Capture the cell that displays the provided text and extract its [X, Y] central coordinate. 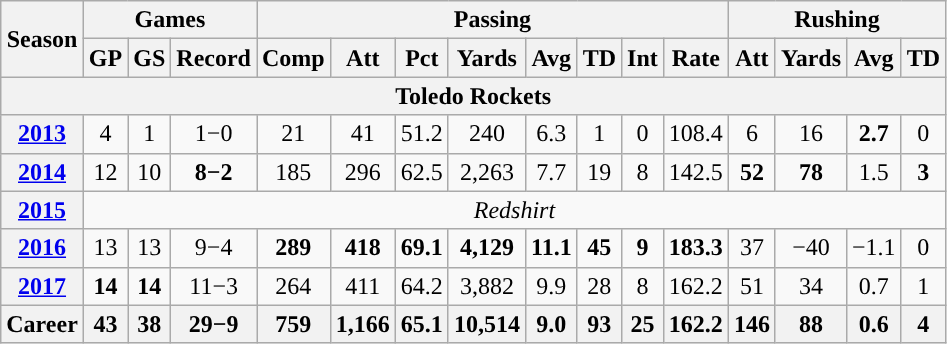
12 [105, 172]
Pct [422, 58]
51.2 [422, 134]
2017 [42, 286]
Games [170, 20]
Rushing [836, 20]
Record [214, 58]
2013 [42, 134]
65.1 [422, 324]
1−0 [214, 134]
1,166 [362, 324]
29−9 [214, 324]
Career [42, 324]
45 [599, 248]
8−2 [214, 172]
Redshirt [514, 210]
64.2 [422, 286]
108.4 [696, 134]
Int [643, 58]
38 [150, 324]
2015 [42, 210]
21 [293, 134]
2.7 [874, 134]
2,263 [486, 172]
9.9 [551, 286]
11−3 [214, 286]
−1.1 [874, 248]
4,129 [486, 248]
Comp [293, 58]
240 [486, 134]
19 [599, 172]
9−4 [214, 248]
1.5 [874, 172]
185 [293, 172]
0.6 [874, 324]
296 [362, 172]
88 [810, 324]
146 [752, 324]
69.1 [422, 248]
183.3 [696, 248]
418 [362, 248]
6.3 [551, 134]
Rate [696, 58]
28 [599, 286]
37 [752, 248]
Season [42, 39]
GS [150, 58]
41 [362, 134]
GP [105, 58]
2014 [42, 172]
51 [752, 286]
78 [810, 172]
759 [293, 324]
6 [752, 134]
93 [599, 324]
2016 [42, 248]
3,882 [486, 286]
34 [810, 286]
Passing [492, 20]
7.7 [551, 172]
11.1 [551, 248]
0.7 [874, 286]
16 [810, 134]
289 [293, 248]
52 [752, 172]
10,514 [486, 324]
Toledo Rockets [474, 96]
142.5 [696, 172]
43 [105, 324]
62.5 [422, 172]
10 [150, 172]
9 [643, 248]
−40 [810, 248]
3 [923, 172]
9.0 [551, 324]
411 [362, 286]
25 [643, 324]
264 [293, 286]
